Find where the given text appears and provide that cell's center as [x, y] coordinate. 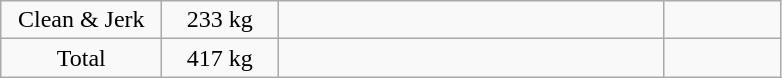
Clean & Jerk [82, 20]
Total [82, 58]
417 kg [220, 58]
233 kg [220, 20]
